Return the (X, Y) coordinate for the center point of the cell that contains the specified text.  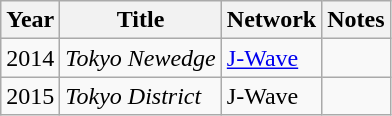
Title (140, 20)
2014 (30, 58)
Tokyo District (140, 96)
Year (30, 20)
Notes (356, 20)
Network (271, 20)
Tokyo Newedge (140, 58)
2015 (30, 96)
